Provide the (X, Y) coordinate of the cell's center where the given text is located.  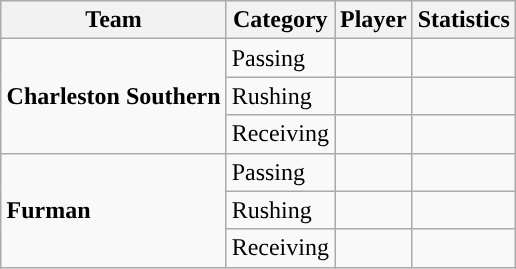
Furman (114, 210)
Team (114, 20)
Category (280, 20)
Charleston Southern (114, 96)
Statistics (464, 20)
Player (373, 20)
